Find where the given text appears and provide that cell's center as [x, y] coordinate. 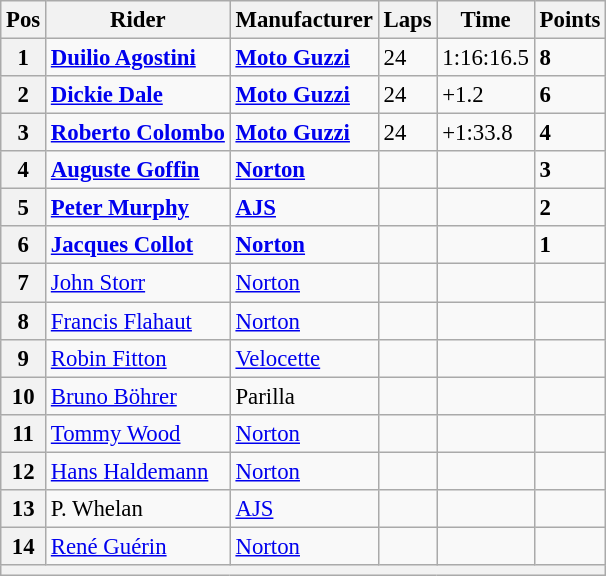
Velocette [304, 358]
Robin Fitton [138, 358]
1:16:16.5 [486, 58]
Tommy Wood [138, 433]
Time [486, 20]
10 [24, 396]
Duilio Agostini [138, 58]
Manufacturer [304, 20]
Parilla [304, 396]
Roberto Colombo [138, 133]
Laps [408, 20]
Jacques Collot [138, 245]
Dickie Dale [138, 95]
5 [24, 208]
Auguste Goffin [138, 170]
11 [24, 433]
7 [24, 283]
+1:33.8 [486, 133]
9 [24, 358]
12 [24, 471]
Bruno Böhrer [138, 396]
Francis Flahaut [138, 321]
Pos [24, 20]
P. Whelan [138, 509]
Rider [138, 20]
14 [24, 546]
+1.2 [486, 95]
Peter Murphy [138, 208]
René Guérin [138, 546]
John Storr [138, 283]
Points [570, 20]
13 [24, 509]
Hans Haldemann [138, 471]
